Return the (X, Y) coordinate for the center point of the cell that contains the specified text.  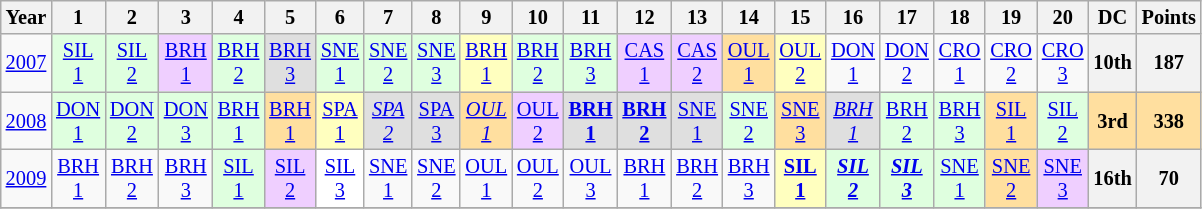
20 (1063, 17)
5 (290, 17)
19 (1011, 17)
CRO1 (960, 63)
CRO3 (1063, 63)
2 (132, 17)
3rd (1113, 121)
16th (1113, 178)
DC (1113, 17)
Year (26, 17)
SPA3 (436, 121)
8 (436, 17)
7 (388, 17)
70 (1169, 178)
187 (1169, 63)
11 (591, 17)
DON3 (186, 121)
17 (907, 17)
13 (697, 17)
CAS1 (644, 63)
10th (1113, 63)
16 (853, 17)
SPA1 (340, 121)
3 (186, 17)
2009 (26, 178)
9 (486, 17)
10 (538, 17)
CAS2 (697, 63)
CRO2 (1011, 63)
14 (749, 17)
12 (644, 17)
2008 (26, 121)
338 (1169, 121)
2007 (26, 63)
4 (239, 17)
6 (340, 17)
Points (1169, 17)
OUL3 (591, 178)
SPA2 (388, 121)
15 (800, 17)
18 (960, 17)
1 (78, 17)
